Pinpoint the cell where the given text exists, returning its (X, Y) midpoint coordinate. 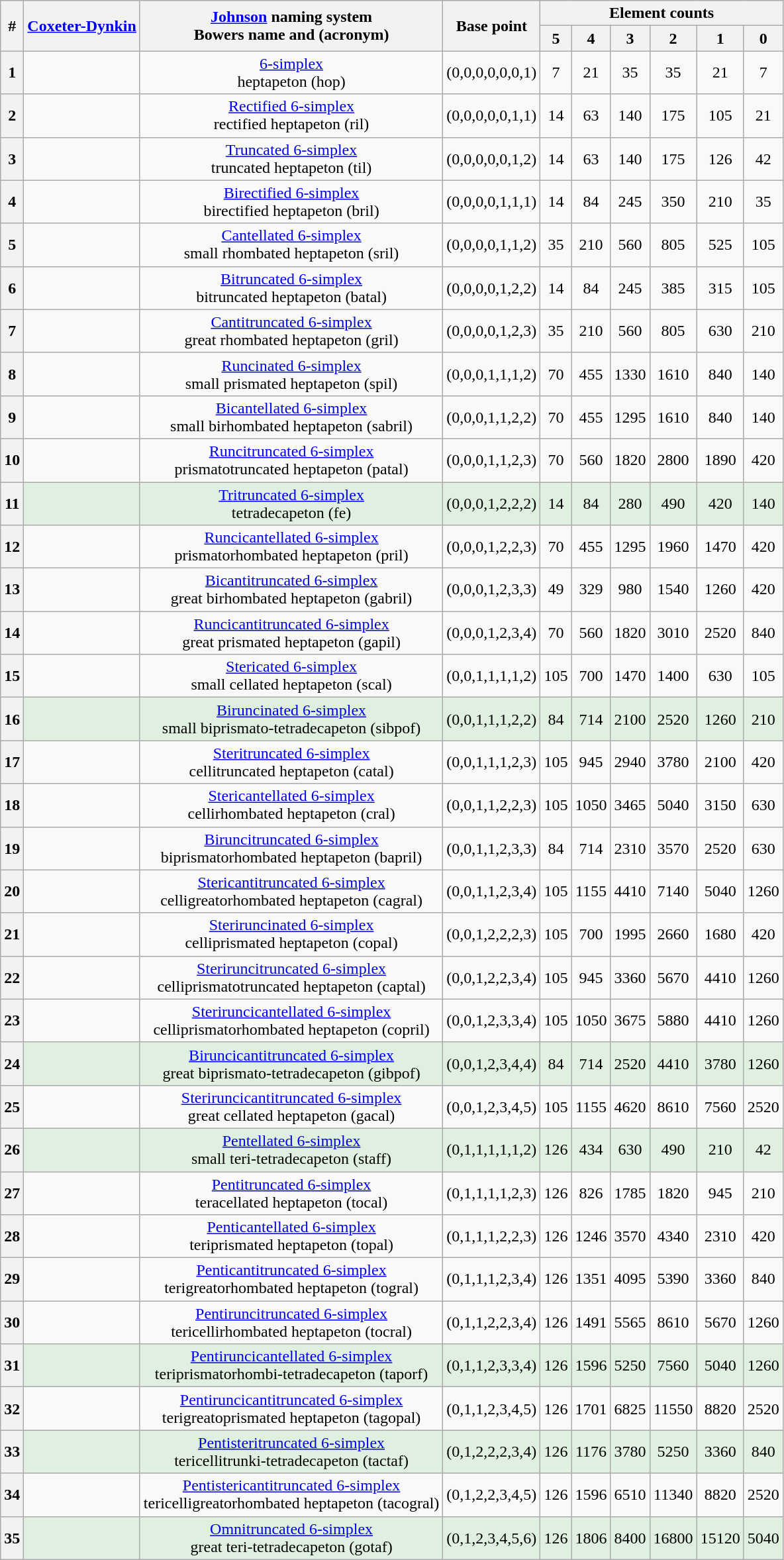
7140 (673, 892)
(0,0,1,1,2,2,3) (491, 806)
(0,1,2,2,3,4,5) (491, 1494)
Birectified 6-simplexbirectified heptapeton (bril) (291, 201)
Stericantellated 6-simplexcellirhombated heptapeton (cral) (291, 806)
Base point (491, 26)
(0,0,0,1,2,2,2) (491, 503)
Cantitruncated 6-simplexgreat rhombated heptapeton (gril) (291, 331)
1176 (591, 1452)
25 (12, 1106)
(0,0,0,0,1,1,2) (491, 245)
(0,1,1,2,2,3,4) (491, 1322)
(0,0,0,1,1,2,3) (491, 460)
525 (720, 245)
0 (763, 38)
Stericantitruncated 6-simplexcelligreatorhombated heptapeton (cagral) (291, 892)
2800 (673, 460)
329 (591, 590)
1400 (673, 676)
4095 (630, 1280)
(0,0,1,2,3,3,4) (491, 1020)
19 (12, 848)
34 (12, 1494)
13 (12, 590)
280 (630, 503)
2940 (630, 762)
Rectified 6-simplexrectified heptapeton (ril) (291, 115)
980 (630, 590)
(0,1,1,1,1,1,2) (491, 1150)
(0,0,0,0,0,1,2) (491, 159)
1785 (630, 1192)
(0,0,0,1,2,3,4) (491, 633)
Stericated 6-simplexsmall cellated heptapeton (scal) (291, 676)
Penticantellated 6-simplexteriprismated heptapeton (topal) (291, 1236)
Steriruncicantitruncated 6-simplexgreat cellated heptapeton (gacal) (291, 1106)
4620 (630, 1106)
(0,0,0,1,2,2,3) (491, 547)
Pentistericantitruncated 6-simplextericelligreatorhombated heptapeton (tacogral) (291, 1494)
49 (556, 590)
# (12, 26)
8400 (630, 1538)
31 (12, 1366)
(0,1,2,2,2,3,4) (491, 1452)
Steriruncicantellated 6-simplexcelliprismatorhombated heptapeton (copril) (291, 1020)
Runcicantellated 6-simplexprismatorhombated heptapeton (pril) (291, 547)
(0,1,1,2,3,4,5) (491, 1408)
Pentiruncicantellated 6-simplexteriprismatorhombi-tetradecapeton (taporf) (291, 1366)
1995 (630, 934)
6510 (630, 1494)
16 (12, 719)
(0,0,0,1,1,1,2) (491, 374)
Johnson naming systemBowers name and (acronym) (291, 26)
3465 (630, 806)
26 (12, 1150)
29 (12, 1280)
1540 (673, 590)
Biruncitruncated 6-simplexbiprismatorhombated heptapeton (bapril) (291, 848)
(0,0,0,0,1,1,1) (491, 201)
1330 (630, 374)
6 (12, 287)
Runcicantitruncated 6-simplexgreat prismated heptapeton (gapil) (291, 633)
9 (12, 417)
350 (673, 201)
(0,0,1,1,1,2,3) (491, 762)
8 (12, 374)
4340 (673, 1236)
Pentiruncicantitruncated 6-simplexterigreatoprismated heptapeton (tagopal) (291, 1408)
Biruncicantitruncated 6-simplexgreat biprismato-tetradecapeton (gibpof) (291, 1064)
315 (720, 287)
Bicantellated 6-simplexsmall birhombated heptapeton (sabril) (291, 417)
20 (12, 892)
23 (12, 1020)
(0,0,1,2,2,3,4) (491, 978)
Biruncinated 6-simplexsmall biprismato-tetradecapeton (sibpof) (291, 719)
5390 (673, 1280)
22 (12, 978)
(0,0,0,1,2,3,3) (491, 590)
11340 (673, 1494)
(0,0,1,1,2,3,4) (491, 892)
16800 (673, 1538)
(0,0,1,1,1,1,2) (491, 676)
3150 (720, 806)
15 (12, 676)
Pentisteritruncated 6-simplextericellitrunki-tetradecapeton (tactaf) (291, 1452)
11 (12, 503)
Truncated 6-simplextruncated heptapeton (til) (291, 159)
(0,1,1,1,2,2,3) (491, 1236)
11550 (673, 1408)
Pentellated 6-simplexsmall teri-tetradecapeton (staff) (291, 1150)
Tritruncated 6-simplextetradecapeton (fe) (291, 503)
Penticantitruncated 6-simplexterigreatorhombated heptapeton (togral) (291, 1280)
Bitruncated 6-simplexbitruncated heptapeton (batal) (291, 287)
32 (12, 1408)
33 (12, 1452)
6825 (630, 1408)
(0,0,0,0,1,2,2) (491, 287)
385 (673, 287)
1890 (720, 460)
12 (12, 547)
1351 (591, 1280)
5565 (630, 1322)
10 (12, 460)
Runcinated 6-simplexsmall prismated heptapeton (spil) (291, 374)
Coxeter-Dynkin (82, 26)
Bicantitruncated 6-simplexgreat birhombated heptapeton (gabril) (291, 590)
(0,1,1,1,2,3,4) (491, 1280)
Pentitruncated 6-simplexteracellated heptapeton (tocal) (291, 1192)
(0,0,1,2,3,4,5) (491, 1106)
18 (12, 806)
28 (12, 1236)
(0,1,1,2,3,3,4) (491, 1366)
Steritruncated 6-simplexcellitruncated heptapeton (catal) (291, 762)
1701 (591, 1408)
3675 (630, 1020)
Steriruncinated 6-simplexcelliprismated heptapeton (copal) (291, 934)
15120 (720, 1538)
(0,0,1,1,1,2,2) (491, 719)
(0,0,1,1,2,3,3) (491, 848)
1806 (591, 1538)
17 (12, 762)
Omnitruncated 6-simplexgreat teri-tetradecapeton (gotaf) (291, 1538)
(0,0,1,2,3,4,4) (491, 1064)
Runcitruncated 6-simplexprismatotruncated heptapeton (patal) (291, 460)
Cantellated 6-simplexsmall rhombated heptapeton (sril) (291, 245)
(0,0,0,0,0,0,1) (491, 73)
(0,1,2,3,4,5,6) (491, 1538)
30 (12, 1322)
6-simplexheptapeton (hop) (291, 73)
(0,0,0,0,1,2,3) (491, 331)
Element counts (661, 13)
Steriruncitruncated 6-simplexcelliprismatotruncated heptapeton (captal) (291, 978)
(0,1,1,1,1,2,3) (491, 1192)
27 (12, 1192)
1680 (720, 934)
(0,0,0,0,0,1,1) (491, 115)
1960 (673, 547)
(0,0,0,1,1,2,2) (491, 417)
5880 (673, 1020)
2660 (673, 934)
434 (591, 1150)
24 (12, 1064)
1246 (591, 1236)
Pentiruncitruncated 6-simplextericellirhombated heptapeton (tocral) (291, 1322)
1491 (591, 1322)
826 (591, 1192)
3010 (673, 633)
(0,0,1,2,2,2,3) (491, 934)
